Scan for the cell matching the given text and deliver its (X, Y) coordinate at center. 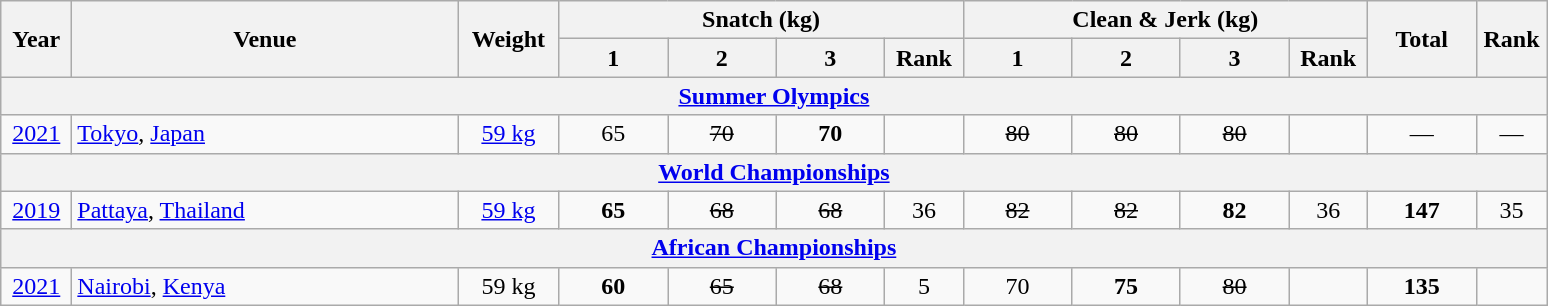
Venue (265, 39)
2019 (36, 210)
Summer Olympics (774, 96)
35 (1512, 210)
Total (1422, 39)
Pattaya, Thailand (265, 210)
African Championships (774, 248)
World Championships (774, 172)
60 (614, 286)
75 (1126, 286)
147 (1422, 210)
Nairobi, Kenya (265, 286)
Weight (508, 39)
Snatch (kg) (761, 20)
135 (1422, 286)
Tokyo, Japan (265, 134)
Year (36, 39)
Clean & Jerk (kg) (1165, 20)
5 (924, 286)
